Detect which cell encompasses the target text, then output its (X, Y) center coordinate. 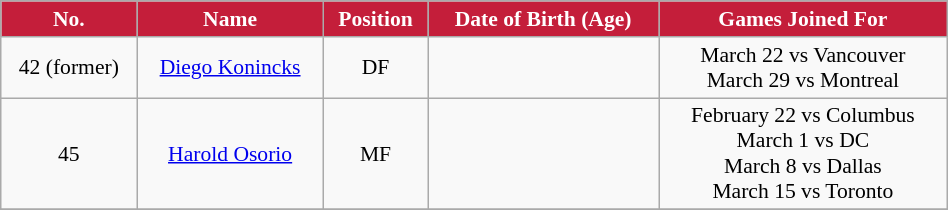
No. (69, 19)
Date of Birth (Age) (544, 19)
Position (375, 19)
DF (375, 68)
Games Joined For (804, 19)
45 (69, 154)
February 22 vs ColumbusMarch 1 vs DCMarch 8 vs DallasMarch 15 vs Toronto (804, 154)
March 22 vs VancouverMarch 29 vs Montreal (804, 68)
Harold Osorio (230, 154)
42 (former) (69, 68)
Diego Konincks (230, 68)
MF (375, 154)
Name (230, 19)
